Output the [X, Y] coordinate of the center of the cell containing the given text.  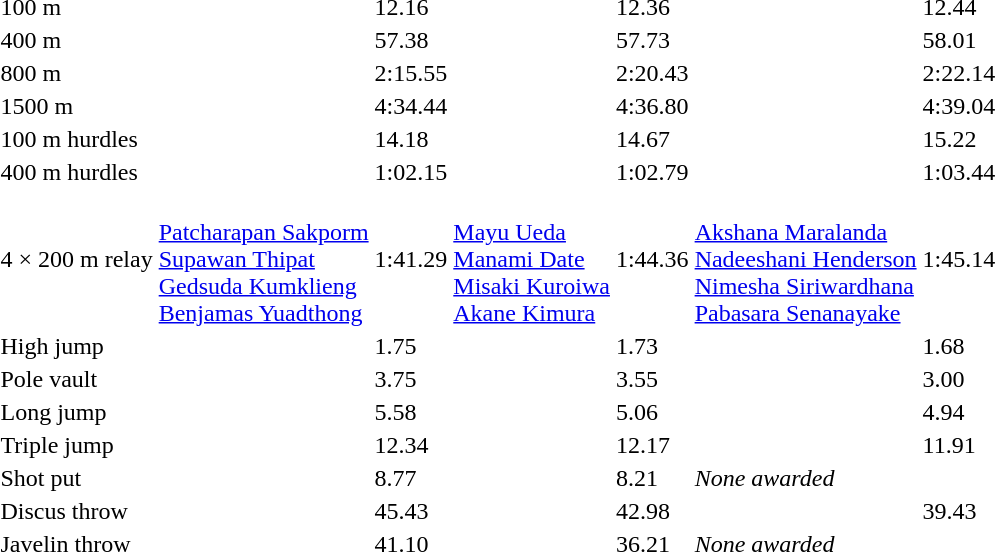
1:44.36 [652, 259]
2:20.43 [652, 73]
1.75 [411, 346]
42.98 [652, 511]
Mayu UedaManami DateMisaki KuroiwaAkane Kimura [532, 259]
None awarded [806, 478]
8.21 [652, 478]
Patcharapan SakpormSupawan ThipatGedsuda KumkliengBenjamas Yuadthong [264, 259]
3.75 [411, 379]
1.73 [652, 346]
12.34 [411, 445]
1:02.79 [652, 172]
5.58 [411, 412]
1:02.15 [411, 172]
8.77 [411, 478]
4:36.80 [652, 106]
14.67 [652, 139]
3.55 [652, 379]
14.18 [411, 139]
45.43 [411, 511]
12.17 [652, 445]
57.38 [411, 40]
1:41.29 [411, 259]
57.73 [652, 40]
2:15.55 [411, 73]
4:34.44 [411, 106]
Akshana MaralandaNadeeshani HendersonNimesha SiriwardhanaPabasara Senanayake [806, 259]
5.06 [652, 412]
